Identify which cell holds the provided text, then report its [x, y] central coordinate. 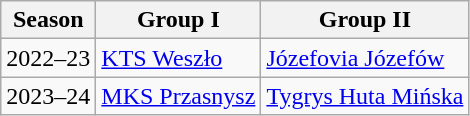
Tygrys Huta Mińska [365, 96]
Group II [365, 20]
KTS Weszło [178, 58]
2022–23 [48, 58]
Józefovia Józefów [365, 58]
2023–24 [48, 96]
MKS Przasnysz [178, 96]
Group I [178, 20]
Season [48, 20]
